Find where the given text appears and provide that cell's center as (X, Y) coordinate. 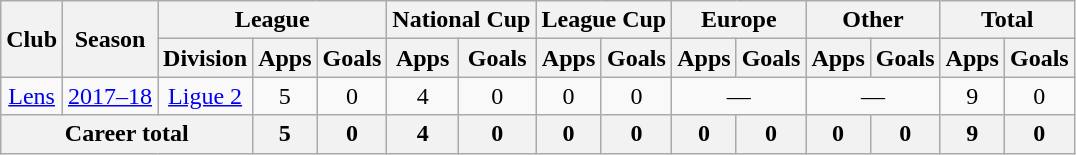
Ligue 2 (206, 96)
League Cup (604, 20)
Europe (739, 20)
Season (110, 39)
Club (32, 39)
Division (206, 58)
Other (873, 20)
Lens (32, 96)
Total (1007, 20)
League (272, 20)
Career total (127, 134)
National Cup (462, 20)
2017–18 (110, 96)
